Scan for the cell matching the given text and deliver its (X, Y) coordinate at center. 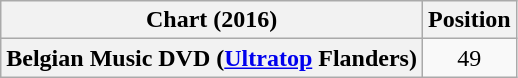
Belgian Music DVD (Ultratop Flanders) (212, 58)
49 (469, 58)
Chart (2016) (212, 20)
Position (469, 20)
